Extract the (x, y) coordinate from the center of the cell holding the provided text.  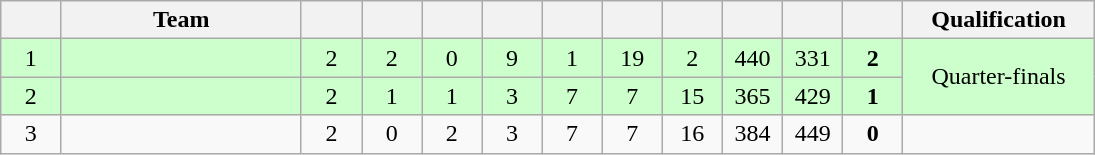
16 (692, 134)
429 (813, 96)
Team (182, 20)
440 (752, 58)
Qualification (998, 20)
449 (813, 134)
384 (752, 134)
19 (632, 58)
365 (752, 96)
Quarter-finals (998, 77)
9 (512, 58)
15 (692, 96)
331 (813, 58)
